Find where the given text appears and provide that cell's center as [x, y] coordinate. 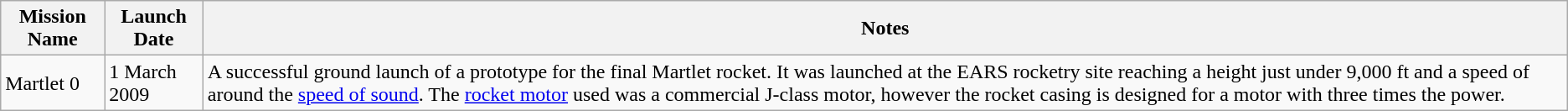
Launch Date [154, 29]
Mission Name [53, 29]
Notes [885, 29]
Martlet 0 [53, 82]
1 March 2009 [154, 82]
